Detect which cell encompasses the target text, then output its [x, y] center coordinate. 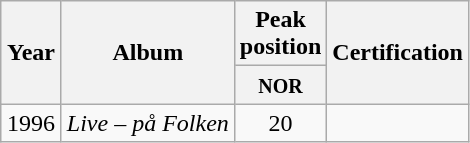
Certification [398, 52]
Live – på Folken [148, 123]
NOR [280, 85]
Album [148, 52]
Peak position [280, 34]
Year [32, 52]
20 [280, 123]
1996 [32, 123]
